Find where the given text appears and provide that cell's center as [X, Y] coordinate. 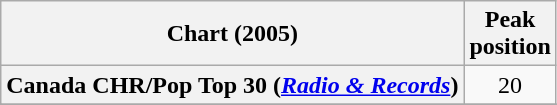
20 [510, 85]
Peakposition [510, 34]
Chart (2005) [232, 34]
Canada CHR/Pop Top 30 (Radio & Records) [232, 85]
